Capture the cell that displays the provided text and extract its [X, Y] central coordinate. 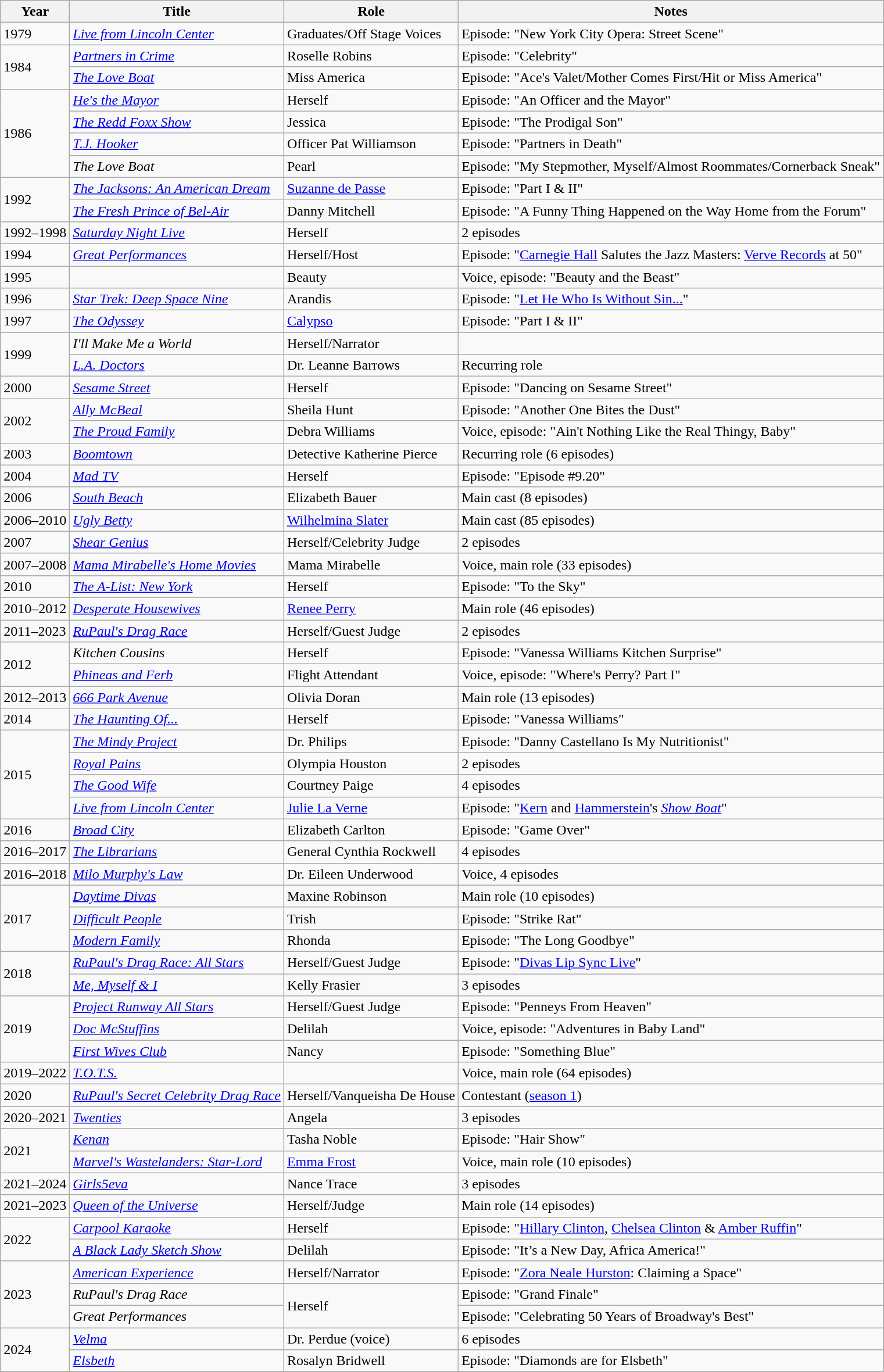
Episode: "Carnegie Hall Salutes the Jazz Masters: Verve Records at 50" [671, 255]
Episode: "Kern and Hammerstein's Show Boat" [671, 808]
2006 [35, 498]
Trish [371, 918]
Tasha Noble [371, 1140]
2006–2010 [35, 520]
Main role (46 episodes) [671, 608]
2000 [35, 388]
Kenan [177, 1140]
Episode: "Game Over" [671, 830]
Episode: "New York City Opera: Street Scene" [671, 34]
RuPaul's Secret Celebrity Drag Race [177, 1095]
1997 [35, 321]
Episode: "Danny Castellano Is My Nutritionist" [671, 741]
2016–2018 [35, 874]
Emma Frost [371, 1162]
2007 [35, 542]
Pearl [371, 166]
South Beach [177, 498]
Olympia Houston [371, 764]
1992 [35, 199]
2019 [35, 1029]
2020 [35, 1095]
Ally McBeal [177, 410]
1986 [35, 133]
2022 [35, 1239]
Elizabeth Carlton [371, 830]
Year [35, 12]
T.J. Hooker [177, 144]
2011–2023 [35, 631]
1999 [35, 354]
Milo Murphy's Law [177, 874]
Dr. Leanne Barrows [371, 366]
Kelly Frasier [371, 985]
T.O.T.S. [177, 1073]
Episode: "My Stepmother, Myself/Almost Roommates/Cornerback Sneak" [671, 166]
Mad TV [177, 476]
Girls5eva [177, 1184]
L.A. Doctors [177, 366]
Maxine Robinson [371, 896]
Twenties [177, 1117]
Elsbeth [177, 1361]
Episode: "The Long Goodbye" [671, 940]
Marvel's Wastelanders: Star-Lord [177, 1162]
Project Runway All Stars [177, 1007]
Roselle Robins [371, 56]
Arandis [371, 299]
Notes [671, 12]
Episode: "Something Blue" [671, 1051]
Partners in Crime [177, 56]
6 episodes [671, 1338]
Episode: "Episode #9.20" [671, 476]
Episode: "Let He Who Is Without Sin..." [671, 299]
The Redd Foxx Show [177, 122]
The Good Wife [177, 786]
General Cynthia Rockwell [371, 852]
The A-List: New York [177, 586]
2012 [35, 664]
Herself/Celebrity Judge [371, 542]
Debra Williams [371, 432]
Voice, episode: "Ain't Nothing Like the Real Thingy, Baby" [671, 432]
Officer Pat Williamson [371, 144]
Beauty [371, 277]
Main cast (85 episodes) [671, 520]
I'll Make Me a World [177, 343]
Julie La Verne [371, 808]
Episode: "Another One Bites the Dust" [671, 410]
Nance Trace [371, 1184]
Star Trek: Deep Space Nine [177, 299]
2017 [35, 918]
Calypso [371, 321]
Voice, episode: "Adventures in Baby Land" [671, 1029]
1979 [35, 34]
Carpool Karaoke [177, 1228]
Episode: "Strike Rat" [671, 918]
2015 [35, 775]
The Fresh Prince of Bel-Air [177, 210]
American Experience [177, 1272]
The Mindy Project [177, 741]
Flight Attendant [371, 675]
2020–2021 [35, 1117]
Broad City [177, 830]
Dr. Philips [371, 741]
Queen of the Universe [177, 1206]
Difficult People [177, 918]
Suzanne de Passe [371, 188]
Angela [371, 1117]
2016 [35, 830]
Voice, main role (33 episodes) [671, 564]
A Black Lady Sketch Show [177, 1250]
The Proud Family [177, 432]
Main cast (8 episodes) [671, 498]
Doc McStuffins [177, 1029]
2021–2023 [35, 1206]
Episode: "Celebrating 50 Years of Broadway's Best" [671, 1316]
He's the Mayor [177, 100]
2024 [35, 1349]
Episode: "Diamonds are for Elsbeth" [671, 1361]
Main role (14 episodes) [671, 1206]
2003 [35, 454]
Episode: "Celebrity" [671, 56]
2016–2017 [35, 852]
Jessica [371, 122]
1984 [35, 67]
1992–1998 [35, 232]
Episode: "Hillary Clinton, Chelsea Clinton & Amber Ruffin" [671, 1228]
2012–2013 [35, 697]
2021–2024 [35, 1184]
Episode: "Penneys From Heaven" [671, 1007]
Episode: "Dancing on Sesame Street" [671, 388]
Dr. Eileen Underwood [371, 874]
2007–2008 [35, 564]
Title [177, 12]
Courtney Paige [371, 786]
Episode: "Partners in Death" [671, 144]
Episode: "Ace's Valet/Mother Comes First/Hit or Miss America" [671, 78]
Ugly Betty [177, 520]
Mama Mirabelle's Home Movies [177, 564]
Royal Pains [177, 764]
Modern Family [177, 940]
Nancy [371, 1051]
Dr. Perdue (voice) [371, 1338]
Elizabeth Bauer [371, 498]
Contestant (season 1) [671, 1095]
Recurring role (6 episodes) [671, 454]
Mama Mirabelle [371, 564]
Episode: "Zora Neale Hurston: Claiming a Space" [671, 1272]
Danny Mitchell [371, 210]
Main role (13 episodes) [671, 697]
Velma [177, 1338]
Episode: "Vanessa Williams" [671, 719]
1994 [35, 255]
Graduates/Off Stage Voices [371, 34]
Shear Genius [177, 542]
Role [371, 12]
Rosalyn Bridwell [371, 1361]
Recurring role [671, 366]
2023 [35, 1294]
Me, Myself & I [177, 985]
The Haunting Of... [177, 719]
Phineas and Ferb [177, 675]
Renee Perry [371, 608]
Boomtown [177, 454]
Sheila Hunt [371, 410]
2019–2022 [35, 1073]
Voice, main role (64 episodes) [671, 1073]
Voice, main role (10 episodes) [671, 1162]
RuPaul's Drag Race: All Stars [177, 962]
The Librarians [177, 852]
Voice, episode: "Where's Perry? Part I" [671, 675]
Voice, 4 episodes [671, 874]
Episode: "Grand Finale" [671, 1294]
2010 [35, 586]
Miss America [371, 78]
Episode: "The Prodigal Son" [671, 122]
2004 [35, 476]
2018 [35, 973]
Episode: "Divas Lip Sync Live" [671, 962]
Episode: "An Officer and the Mayor" [671, 100]
2021 [35, 1151]
1995 [35, 277]
Daytime Divas [177, 896]
Herself/Judge [371, 1206]
2002 [35, 421]
666 Park Avenue [177, 697]
The Odyssey [177, 321]
Olivia Doran [371, 697]
Main role (10 episodes) [671, 896]
Voice, episode: "Beauty and the Beast" [671, 277]
2010–2012 [35, 608]
Desperate Housewives [177, 608]
Episode: "Hair Show" [671, 1140]
Wilhelmina Slater [371, 520]
Saturday Night Live [177, 232]
First Wives Club [177, 1051]
Kitchen Cousins [177, 653]
Rhonda [371, 940]
Herself/Host [371, 255]
Sesame Street [177, 388]
Episode: "Vanessa Williams Kitchen Surprise" [671, 653]
Episode: "To the Sky" [671, 586]
Episode: "It’s a New Day, Africa America!" [671, 1250]
1996 [35, 299]
Detective Katherine Pierce [371, 454]
The Jacksons: An American Dream [177, 188]
Herself/Vanqueisha De House [371, 1095]
2014 [35, 719]
Episode: "A Funny Thing Happened on the Way Home from the Forum" [671, 210]
